Return [x, y] of the center of cell containing provided text 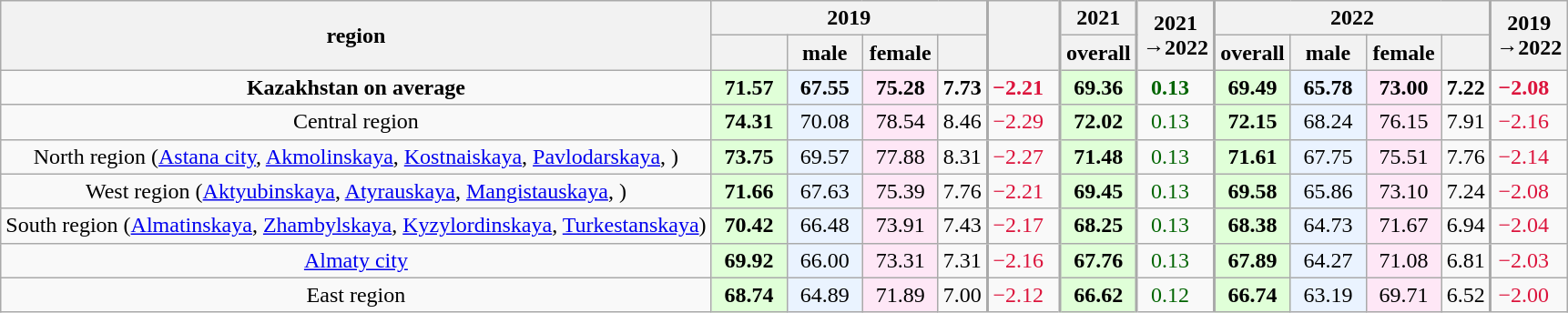
−2.14 [1529, 156]
69.57 [825, 156]
69.92 [748, 260]
8.31 [962, 156]
71.57 [748, 87]
−2.03 [1529, 260]
69.71 [1404, 295]
68.74 [748, 295]
71.61 [1252, 156]
67.63 [825, 191]
67.55 [825, 87]
0.12 [1176, 295]
64.27 [1328, 260]
75.28 [900, 87]
75.39 [900, 191]
73.91 [900, 226]
−2.04 [1529, 226]
66.74 [1252, 295]
65.86 [1328, 191]
71.08 [1404, 260]
69.36 [1098, 87]
74.31 [748, 122]
73.10 [1404, 191]
region [356, 35]
2019 [849, 18]
67.76 [1098, 260]
68.38 [1252, 226]
69.45 [1098, 191]
73.00 [1404, 87]
North region (Astana city, Akmolinskaya, Kostnaiskaya, Pavlodarskaya, ) [356, 156]
69.58 [1252, 191]
65.78 [1328, 87]
South region (Almatinskaya, Zhambylskaya, Kyzylordinskaya, Turkestanskaya) [356, 226]
−2.27 [1023, 156]
66.00 [825, 260]
73.75 [748, 156]
68.24 [1328, 122]
64.89 [825, 295]
8.46 [962, 122]
66.62 [1098, 295]
67.89 [1252, 260]
67.75 [1328, 156]
7.43 [962, 226]
64.73 [1328, 226]
70.42 [748, 226]
West region (Aktyubinskaya, Atyrauskaya, Mangistauskaya, ) [356, 191]
East region [356, 295]
78.54 [900, 122]
Almaty city [356, 260]
7.91 [1466, 122]
2021→2022 [1176, 35]
7.31 [962, 260]
69.49 [1252, 87]
2019→2022 [1529, 35]
6.94 [1466, 226]
2022 [1352, 18]
Kazakhstan on average [356, 87]
72.02 [1098, 122]
6.52 [1466, 295]
7.00 [962, 295]
73.31 [900, 260]
−2.00 [1529, 295]
71.89 [900, 295]
63.19 [1328, 295]
2021 [1098, 18]
70.08 [825, 122]
71.67 [1404, 226]
7.24 [1466, 191]
71.66 [748, 191]
66.48 [825, 226]
Central region [356, 122]
72.15 [1252, 122]
7.22 [1466, 87]
68.25 [1098, 226]
−2.12 [1023, 295]
77.88 [900, 156]
−2.29 [1023, 122]
76.15 [1404, 122]
−2.17 [1023, 226]
75.51 [1404, 156]
7.73 [962, 87]
71.48 [1098, 156]
6.81 [1466, 260]
